Search for the cell housing the specified text and yield its (x, y) center coordinate. 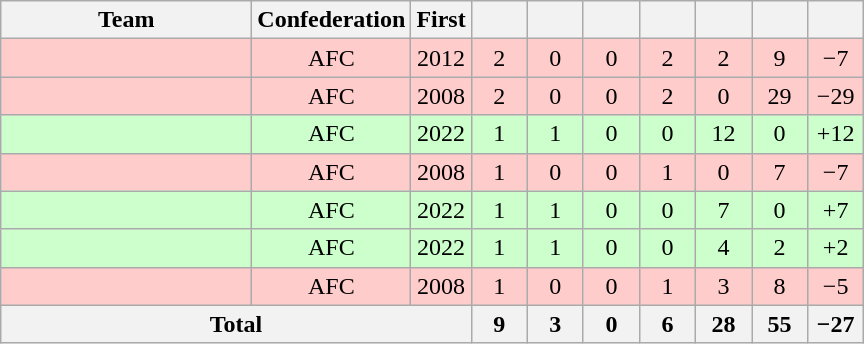
−27 (836, 324)
12 (723, 134)
55 (780, 324)
−5 (836, 286)
−29 (836, 96)
+7 (836, 210)
28 (723, 324)
8 (780, 286)
Team (126, 20)
Confederation (332, 20)
29 (780, 96)
First (441, 20)
Total (236, 324)
2012 (441, 58)
4 (723, 248)
6 (667, 324)
+12 (836, 134)
+2 (836, 248)
